Pinpoint the cell where the given text exists, returning its [X, Y] midpoint coordinate. 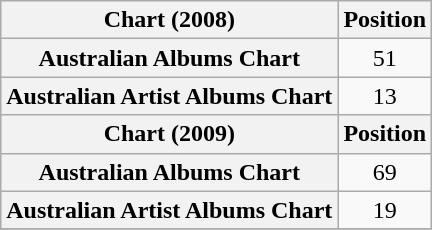
19 [385, 210]
Chart (2009) [170, 134]
51 [385, 58]
Chart (2008) [170, 20]
13 [385, 96]
69 [385, 172]
